Extract the (X, Y) coordinate from the center of the cell holding the provided text.  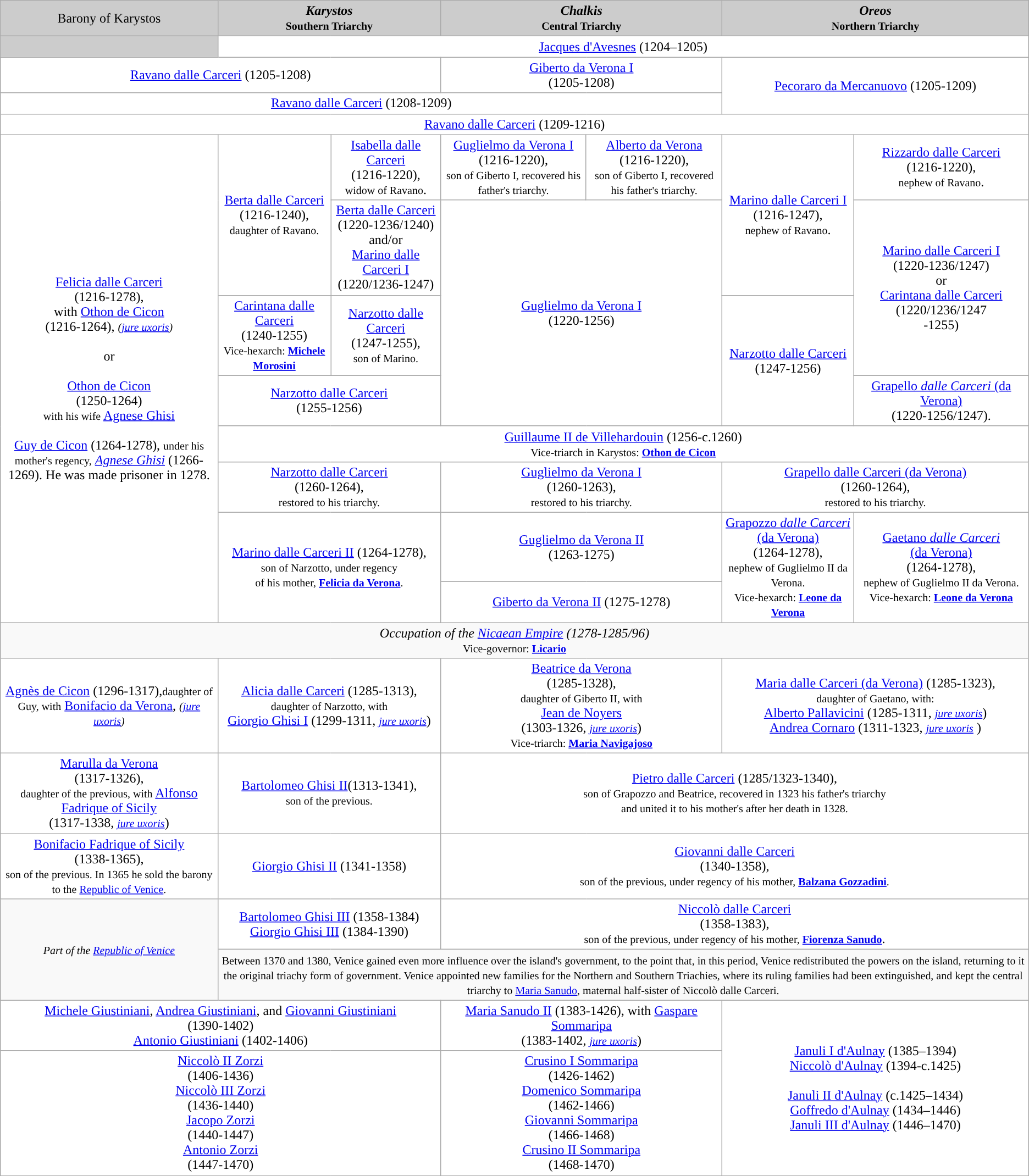
Jacques d'Avesnes (1204–1205) (623, 47)
Isabella dalle Carceri(1216-1220),widow of Ravano. (386, 167)
Narzotto dalle Carceri (1247-1256) (788, 360)
Guglielmo da Verona I(1220-1256) (582, 313)
Alberto da Verona(1216-1220),son of Giberto I, recovered his father's triarchy. (654, 167)
Ravano dalle Carceri (1209-1216) (514, 124)
Giberto da Verona I(1205-1208) (582, 75)
Occupation of the Nicaean Empire (1278-1285/96)Vice-governor: Licario (514, 640)
Giorgio Ghisi II (1341-1358) (329, 866)
Beatrice da Verona(1285-1328),daughter of Giberto II, withJean de Noyers(1303-1326, jure uxoris) Vice-triarch: Maria Navigajoso (582, 706)
Oreos Northern Triarchy (876, 19)
Bartolomeo Ghisi II(1313-1341),son of the previous. (329, 794)
Alicia dalle Carceri (1285-1313),daughter of Narzotto, withGiorgio Ghisi I (1299-1311, jure uxoris) (329, 706)
Rizzardo dalle Carceri(1216-1220),nephew of Ravano. (941, 167)
Narzotto dalle Carceri(1247-1255),son of Marino. (386, 335)
Grapello dalle Carceri (da Verona)(1260-1264), restored to his triarchy. (876, 487)
Karystos Southern Triarchy (329, 19)
Maria Sanudo II (1383-1426), with Gaspare Sommaripa(1383-1402, jure uxoris) (582, 1025)
Niccolò II Zorzi(1406-1436)Niccolò III Zorzi(1436-1440)Jacopo Zorzi(1440-1447)Antonio Zorzi(1447-1470) (221, 1113)
Narzotto dalle Carceri(1260-1264),restored to his triarchy. (329, 487)
Berta dalle Carceri(1216-1240),daughter of Ravano. (274, 215)
Marulla da Verona(1317-1326),daughter of the previous, with Alfonso Fadrique of Sicily(1317-1338, jure uxoris) (109, 794)
Bartolomeo Ghisi III (1358-1384)Giorgio Ghisi III (1384-1390) (329, 924)
Part of the Republic of Venice (109, 950)
Gaetano dalle Carceri(da Verona)(1264-1278),nephew of Guglielmo II da Verona.Vice-hexarch: Leone da Verona (941, 567)
Ravano dalle Carceri (1205-1208) (221, 75)
Chalkis Central Triarchy (582, 19)
Marino dalle Carceri I(1220-1236/1247)orCarintana dalle Carceri (1220/1236/1247-1255) (941, 288)
Marino dalle Carceri II (1264-1278),son of Narzotto, under regency of his mother, Felicia da Verona. (329, 567)
Niccolò dalle Carceri(1358-1383),son of the previous, under regency of his mother, Fiorenza Sanudo. (735, 924)
Grapello dalle Carceri (da Verona)(1220-1256/1247). (941, 401)
Guillaume II de Villehardouin (1256-c.1260)Vice-triarch in Karystos: Othon de Cicon (623, 444)
Guglielmo da Verona I(1260-1263),restored to his triarchy. (582, 487)
Grapozzo dalle Carceri(da Verona)(1264-1278),nephew of Guglielmo II da Verona.Vice-hexarch: Leone da Verona (788, 567)
Crusino I Sommaripa(1426-1462)Domenico Sommaripa(1462-1466)Giovanni Sommaripa(1466-1468)Crusino II Sommaripa(1468-1470) (582, 1113)
Michele Giustiniani, Andrea Giustiniani, and Giovanni Giustiniani(1390-1402)Antonio Giustiniani (1402-1406) (221, 1025)
Guglielmo da Verona II(1263-1275) (582, 547)
Marino dalle Carceri I(1216-1247),nephew of Ravano. (788, 215)
Narzotto dalle Carceri(1255-1256) (329, 401)
Berta dalle Carceri(1220-1236/1240)and/orMarino dalle Carceri I(1220/1236-1247) (386, 247)
Agnès de Cicon (1296-1317),daughter of Guy, with Bonifacio da Verona, (jure uxoris) (109, 706)
Carintana dalle Carceri(1240-1255)Vice-hexarch: Michele Morosini (274, 335)
Giovanni dalle Carceri(1340-1358),son of the previous, under regency of his mother, Balzana Gozzadini. (735, 866)
Ravano dalle Carceri (1208-1209) (362, 103)
Barony of Karystos (109, 19)
Pecoraro da Mercanuovo (1205-1209) (876, 86)
Guglielmo da Verona I(1216-1220),son of Giberto I, recovered his father's triarchy. (513, 167)
Bonifacio Fadrique of Sicily(1338-1365),son of the previous. In 1365 he sold the barony to the Republic of Venice. (109, 866)
Giberto da Verona II (1275-1278) (582, 602)
